Detect which cell encompasses the target text, then output its [X, Y] center coordinate. 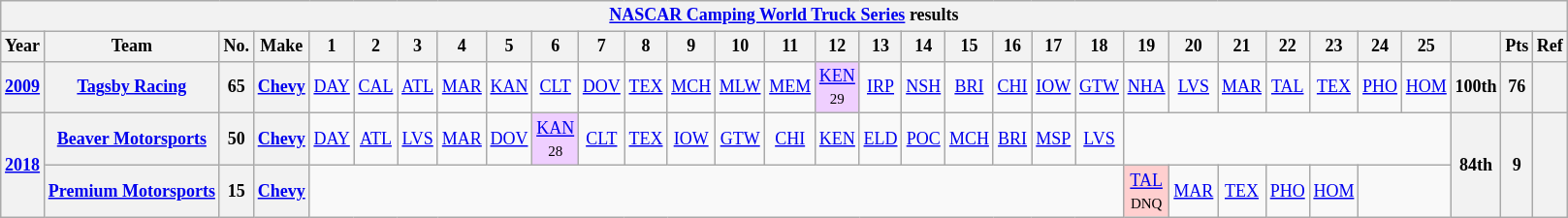
17 [1053, 47]
CAL [376, 87]
KAN28 [556, 140]
23 [1334, 47]
21 [1242, 47]
2009 [23, 87]
84th [1476, 165]
2018 [23, 165]
ELD [880, 140]
50 [237, 140]
TALDNQ [1146, 191]
25 [1425, 47]
12 [838, 47]
Team [132, 47]
6 [556, 47]
Ref [1550, 47]
2 [376, 47]
7 [601, 47]
Beaver Motorsports [132, 140]
5 [509, 47]
NASCAR Camping World Truck Series results [784, 16]
Make [281, 47]
KAN [509, 87]
19 [1146, 47]
10 [741, 47]
4 [462, 47]
Premium Motorsports [132, 191]
MSP [1053, 140]
NHA [1146, 87]
20 [1194, 47]
76 [1517, 87]
MEM [790, 87]
22 [1288, 47]
TAL [1288, 87]
100th [1476, 87]
8 [646, 47]
65 [237, 87]
11 [790, 47]
14 [923, 47]
MLW [741, 87]
IRP [880, 87]
1 [332, 47]
24 [1381, 47]
KEN [838, 140]
18 [1100, 47]
Year [23, 47]
POC [923, 140]
3 [418, 47]
16 [1012, 47]
13 [880, 47]
Tagsby Racing [132, 87]
KEN29 [838, 87]
NSH [923, 87]
No. [237, 47]
Pts [1517, 47]
